Return [x, y] of the center of cell containing provided text 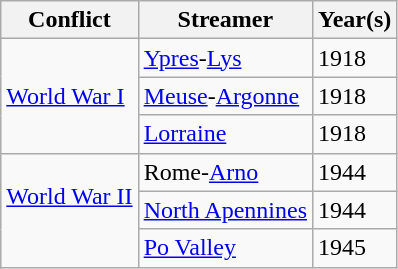
World War I [70, 96]
World War II [70, 210]
1945 [355, 248]
Rome-Arno [225, 172]
Lorraine [225, 134]
Streamer [225, 20]
Year(s) [355, 20]
North Apennines [225, 210]
Ypres-Lys [225, 58]
Po Valley [225, 248]
Conflict [70, 20]
Meuse-Argonne [225, 96]
